Extract the (x, y) coordinate from the center of the cell holding the provided text.  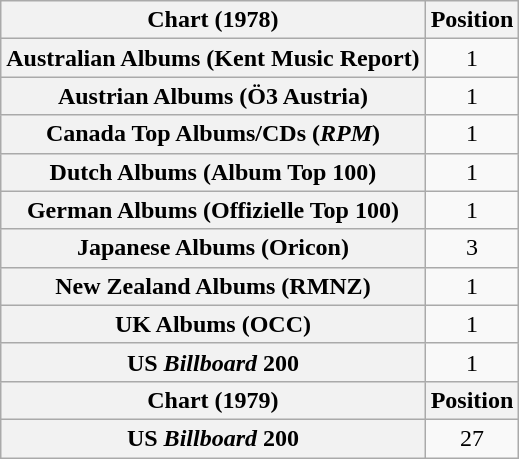
3 (472, 248)
Canada Top Albums/CDs (RPM) (213, 134)
Australian Albums (Kent Music Report) (213, 58)
Chart (1979) (213, 400)
UK Albums (OCC) (213, 324)
Japanese Albums (Oricon) (213, 248)
German Albums (Offizielle Top 100) (213, 210)
Dutch Albums (Album Top 100) (213, 172)
27 (472, 438)
Austrian Albums (Ö3 Austria) (213, 96)
New Zealand Albums (RMNZ) (213, 286)
Chart (1978) (213, 20)
